Return [x, y] of the center of cell containing provided text 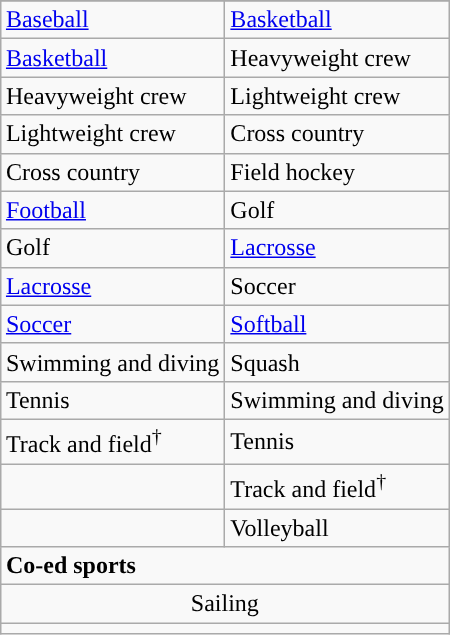
Softball [337, 324]
Football [112, 210]
Volleyball [337, 528]
Squash [337, 362]
Sailing [224, 604]
Field hockey [337, 172]
Baseball [112, 20]
Co-ed sports [224, 566]
